Locate the cell with the specified text and output its (x, y) center coordinate. 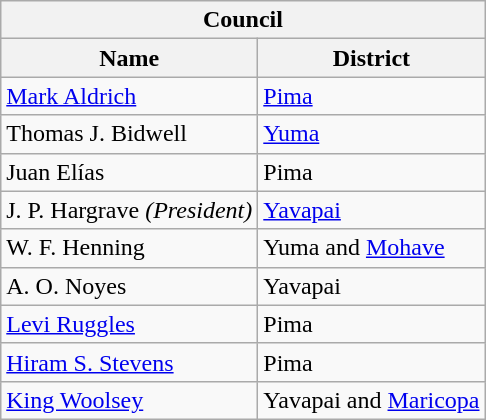
A. O. Noyes (130, 286)
Thomas J. Bidwell (130, 134)
King Woolsey (130, 400)
J. P. Hargrave (President) (130, 210)
W. F. Henning (130, 248)
Yavapai and Maricopa (372, 400)
Name (130, 58)
Yuma and Mohave (372, 248)
Juan Elías (130, 172)
Mark Aldrich (130, 96)
Yuma (372, 134)
Levi Ruggles (130, 324)
Hiram S. Stevens (130, 362)
Council (243, 20)
District (372, 58)
